Output the [X, Y] coordinate of the center of the cell containing the given text.  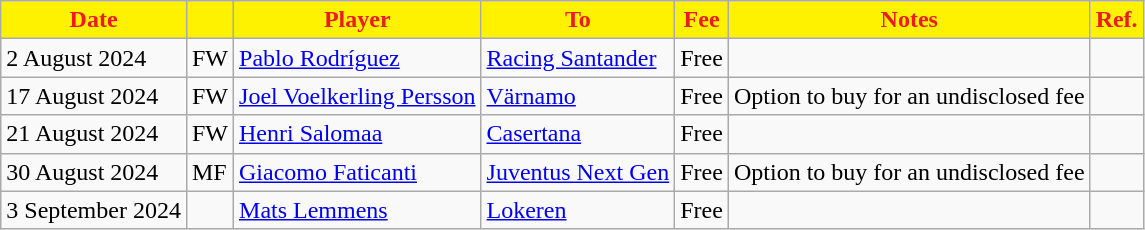
Pablo Rodríguez [358, 58]
30 August 2024 [94, 172]
MF [210, 172]
Juventus Next Gen [578, 172]
Joel Voelkerling Persson [358, 96]
Casertana [578, 134]
2 August 2024 [94, 58]
Date [94, 20]
3 September 2024 [94, 210]
Lokeren [578, 210]
Fee [702, 20]
Henri Salomaa [358, 134]
Ref. [1116, 20]
21 August 2024 [94, 134]
Notes [909, 20]
Racing Santander [578, 58]
17 August 2024 [94, 96]
Mats Lemmens [358, 210]
Player [358, 20]
To [578, 20]
Värnamo [578, 96]
Giacomo Faticanti [358, 172]
